Search for the cell housing the specified text and yield its (X, Y) center coordinate. 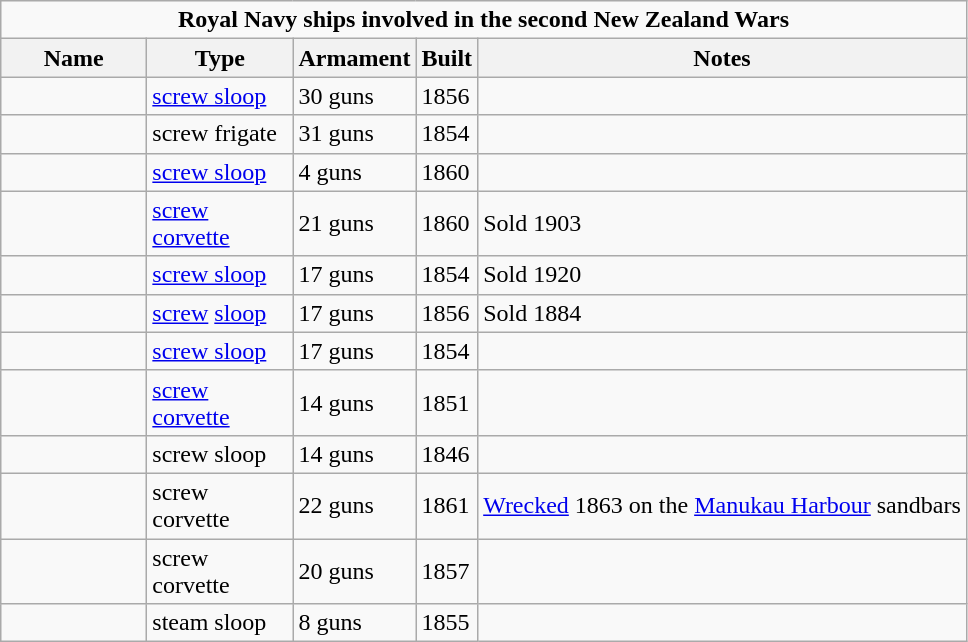
1855 (447, 623)
Sold 1920 (722, 275)
Built (447, 58)
Sold 1884 (722, 313)
steam sloop (220, 623)
8 guns (354, 623)
Notes (722, 58)
Wrecked 1863 on the Manukau Harbour sandbars (722, 506)
1857 (447, 570)
1846 (447, 454)
21 guns (354, 224)
Royal Navy ships involved in the second New Zealand Wars (484, 20)
screw frigate (220, 134)
Sold 1903 (722, 224)
30 guns (354, 96)
20 guns (354, 570)
1851 (447, 402)
1861 (447, 506)
Armament (354, 58)
22 guns (354, 506)
Type (220, 58)
Name (74, 58)
4 guns (354, 172)
31 guns (354, 134)
